Search for the cell housing the specified text and yield its [x, y] center coordinate. 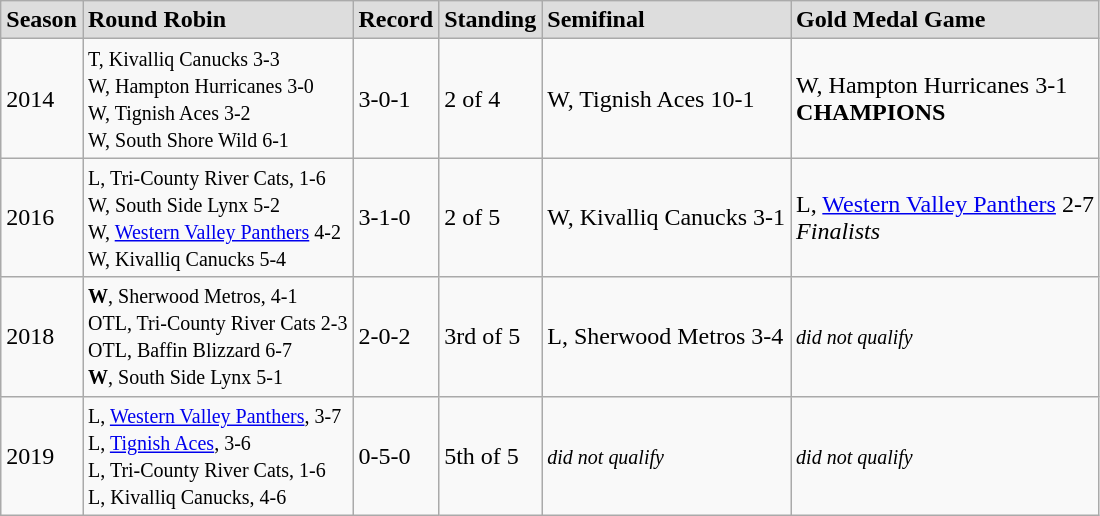
3-0-1 [396, 98]
2 of 5 [490, 218]
Standing [490, 20]
T, Kivalliq Canucks 3-3W, Hampton Hurricanes 3-0W, Tignish Aces 3-2W, South Shore Wild 6-1 [217, 98]
2-0-2 [396, 336]
0-5-0 [396, 456]
5th of 5 [490, 456]
L, Sherwood Metros 3-4 [666, 336]
W, Tignish Aces 10-1 [666, 98]
Record [396, 20]
L, Western Valley Panthers 2-7 Finalists [946, 218]
L, Western Valley Panthers, 3-7L, Tignish Aces, 3-6L, Tri-County River Cats, 1-6L, Kivalliq Canucks, 4-6 [217, 456]
W, Kivalliq Canucks 3-1 [666, 218]
Semifinal [666, 20]
3-1-0 [396, 218]
W, Hampton Hurricanes 3-1CHAMPIONS [946, 98]
3rd of 5 [490, 336]
2 of 4 [490, 98]
2018 [42, 336]
Gold Medal Game [946, 20]
2016 [42, 218]
Round Robin [217, 20]
2014 [42, 98]
L, Tri-County River Cats, 1-6W, South Side Lynx 5-2W, Western Valley Panthers 4-2W, Kivalliq Canucks 5-4 [217, 218]
2019 [42, 456]
Season [42, 20]
W, Sherwood Metros, 4-1OTL, Tri-County River Cats 2-3OTL, Baffin Blizzard 6-7W, South Side Lynx 5-1 [217, 336]
